Provide the [X, Y] coordinate of the cell's center where the given text is located.  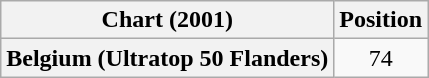
Position [381, 20]
74 [381, 58]
Chart (2001) [168, 20]
Belgium (Ultratop 50 Flanders) [168, 58]
